From the cell containing the given text, extract its center point as [X, Y] coordinate. 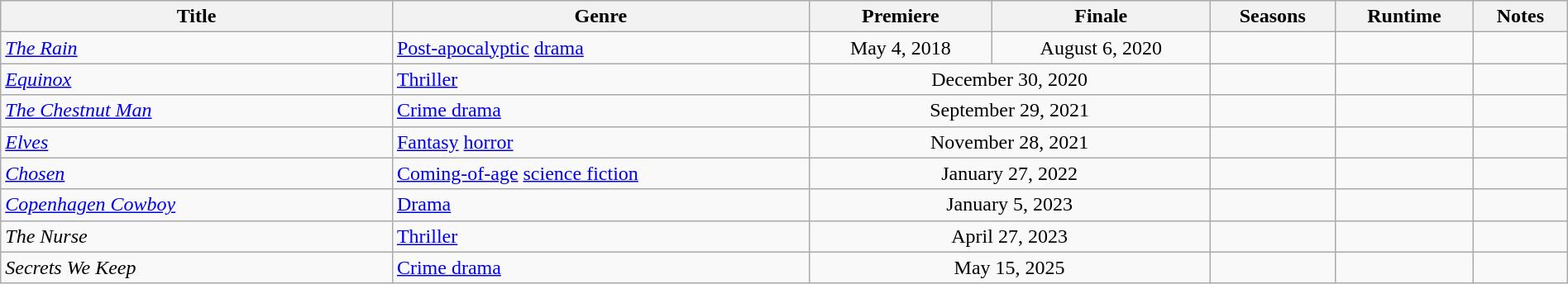
Seasons [1273, 17]
April 27, 2023 [1009, 236]
May 4, 2018 [900, 48]
January 27, 2022 [1009, 173]
Post-apocalyptic drama [600, 48]
Drama [600, 205]
Title [197, 17]
Coming-of-age science fiction [600, 173]
November 28, 2021 [1009, 142]
Notes [1520, 17]
Runtime [1404, 17]
January 5, 2023 [1009, 205]
Fantasy horror [600, 142]
The Rain [197, 48]
Genre [600, 17]
Equinox [197, 79]
Secrets We Keep [197, 267]
Chosen [197, 173]
The Chestnut Man [197, 111]
Elves [197, 142]
Copenhagen Cowboy [197, 205]
December 30, 2020 [1009, 79]
Premiere [900, 17]
The Nurse [197, 236]
August 6, 2020 [1102, 48]
September 29, 2021 [1009, 111]
Finale [1102, 17]
May 15, 2025 [1009, 267]
